Detect which cell encompasses the target text, then output its (X, Y) center coordinate. 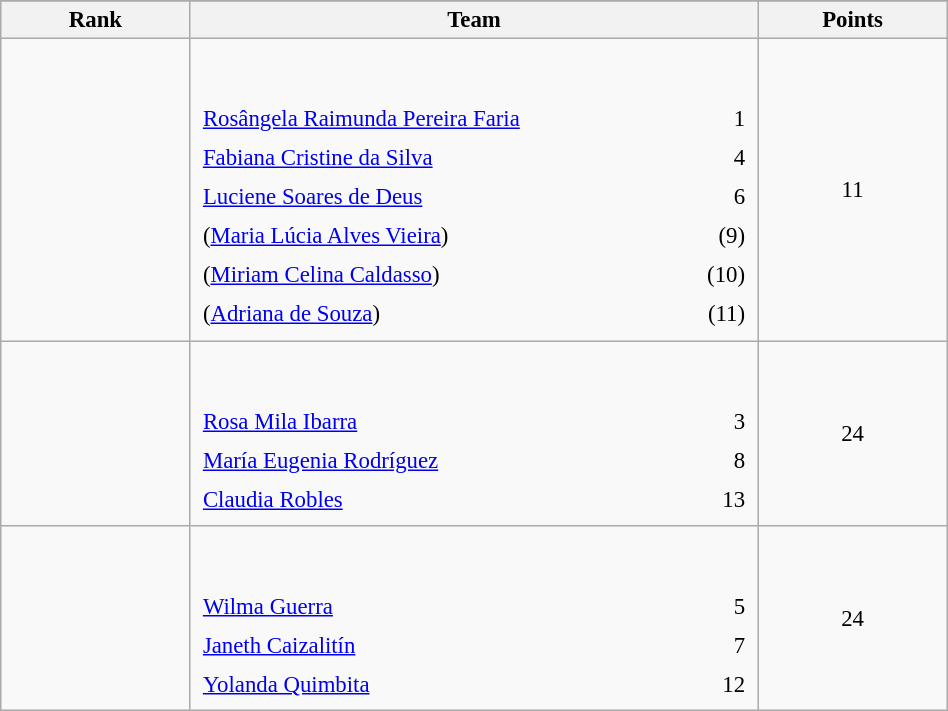
7 (707, 645)
Rosa Mila Ibarra 3 María Eugenia Rodríguez 8 Claudia Robles 13 (474, 434)
Yolanda Quimbita (430, 684)
(10) (714, 275)
3 (718, 421)
Team (474, 20)
6 (714, 197)
13 (718, 499)
Luciene Soares de Deus (438, 197)
(9) (714, 236)
(11) (714, 314)
8 (718, 460)
María Eugenia Rodríguez (440, 460)
Rosa Mila Ibarra (440, 421)
4 (714, 158)
Rosângela Raimunda Pereira Faria (438, 119)
(Adriana de Souza) (438, 314)
Claudia Robles (440, 499)
Janeth Caizalitín (430, 645)
11 (852, 190)
Fabiana Cristine da Silva (438, 158)
12 (707, 684)
(Maria Lúcia Alves Vieira) (438, 236)
Points (852, 20)
5 (707, 606)
(Miriam Celina Caldasso) (438, 275)
1 (714, 119)
Wilma Guerra (430, 606)
Rank (96, 20)
Wilma Guerra 5 Janeth Caizalitín 7 Yolanda Quimbita 12 (474, 618)
